Find where the given text appears and provide that cell's center as [x, y] coordinate. 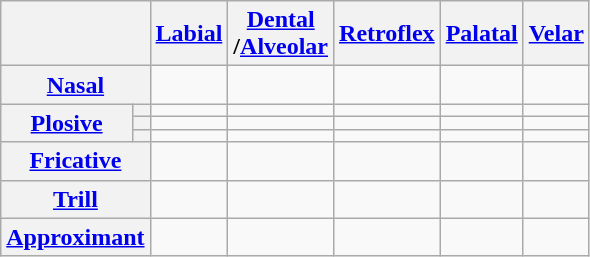
Approximant [76, 237]
Nasal [76, 85]
Dental/Alveolar [281, 34]
Velar [556, 34]
Plosive [67, 123]
Trill [76, 199]
Retroflex [388, 34]
Palatal [482, 34]
Labial [189, 34]
Fricative [76, 161]
